Provide the [x, y] coordinate of the cell's center where the given text is located.  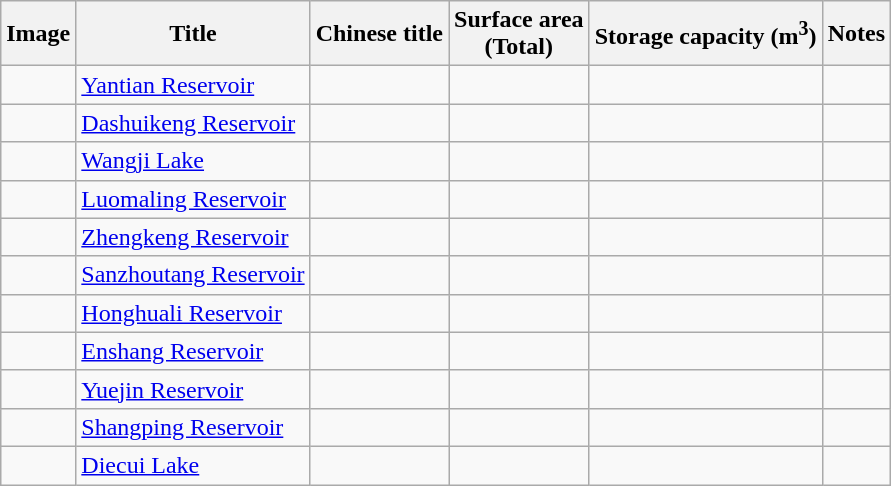
Title [193, 34]
Enshang Reservoir [193, 351]
Image [38, 34]
Honghuali Reservoir [193, 313]
Zhengkeng Reservoir [193, 237]
Yuejin Reservoir [193, 389]
Dashuikeng Reservoir [193, 123]
Luomaling Reservoir [193, 199]
Notes [856, 34]
Sanzhoutang Reservoir [193, 275]
Wangji Lake [193, 161]
Shangping Reservoir [193, 427]
Diecui Lake [193, 465]
Chinese title [379, 34]
Yantian Reservoir [193, 85]
Storage capacity (m3) [706, 34]
Surface area(Total) [520, 34]
